Provide the (x, y) coordinate of the cell's center where the given text is located.  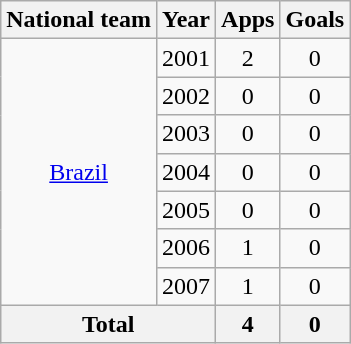
Year (186, 20)
2 (248, 58)
2002 (186, 96)
2003 (186, 134)
Total (108, 324)
2004 (186, 172)
Goals (315, 20)
Brazil (79, 172)
2001 (186, 58)
2007 (186, 286)
National team (79, 20)
2005 (186, 210)
4 (248, 324)
Apps (248, 20)
2006 (186, 248)
